Provide the [x, y] coordinate of the cell's center where the given text is located.  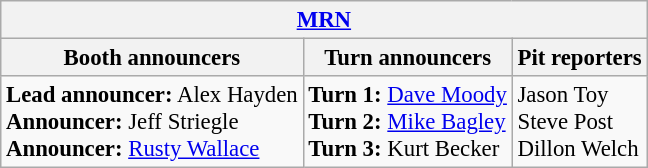
Pit reporters [580, 58]
Lead announcer: Alex HaydenAnnouncer: Jeff StriegleAnnouncer: Rusty Wallace [152, 122]
Booth announcers [152, 58]
MRN [324, 20]
Jason ToySteve PostDillon Welch [580, 122]
Turn 1: Dave MoodyTurn 2: Mike BagleyTurn 3: Kurt Becker [408, 122]
Turn announcers [408, 58]
